Determine the (x, y) coordinate at the center of the cell enclosing the given text.  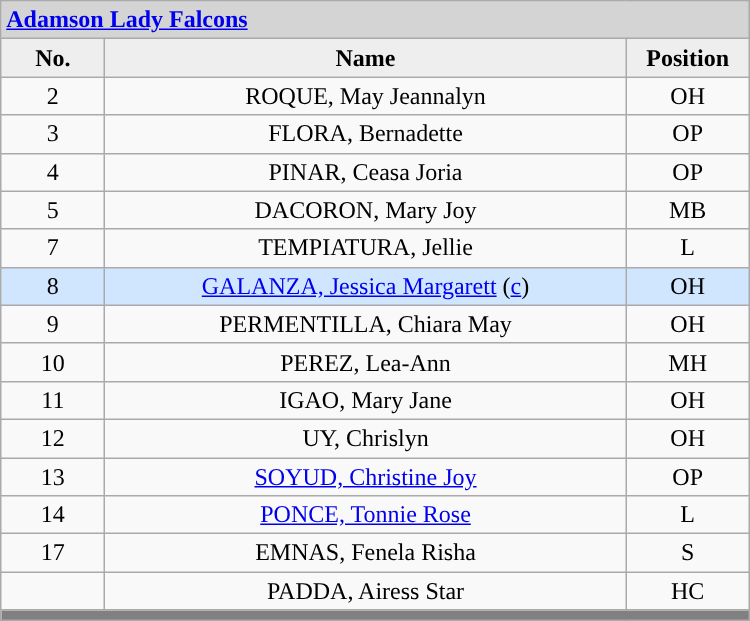
Position (688, 58)
FLORA, Bernadette (366, 134)
9 (53, 324)
14 (53, 515)
4 (53, 172)
3 (53, 134)
PERMENTILLA, Chiara May (366, 324)
11 (53, 400)
IGAO, Mary Jane (366, 400)
GALANZA, Jessica Margarett (c) (366, 286)
8 (53, 286)
UY, Chrislyn (366, 438)
7 (53, 248)
No. (53, 58)
ROQUE, May Jeannalyn (366, 96)
S (688, 553)
13 (53, 477)
PADDA, Airess Star (366, 591)
TEMPIATURA, Jellie (366, 248)
Adamson Lady Falcons (375, 20)
SOYUD, Christine Joy (366, 477)
5 (53, 210)
MB (688, 210)
12 (53, 438)
EMNAS, Fenela Risha (366, 553)
Name (366, 58)
17 (53, 553)
PINAR, Ceasa Joria (366, 172)
HC (688, 591)
10 (53, 362)
PONCE, Tonnie Rose (366, 515)
2 (53, 96)
PEREZ, Lea-Ann (366, 362)
MH (688, 362)
DACORON, Mary Joy (366, 210)
